Detect which cell encompasses the target text, then output its (X, Y) center coordinate. 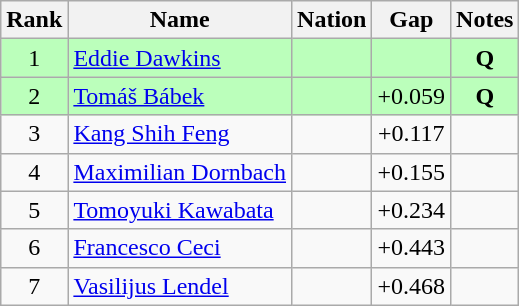
+0.443 (412, 248)
Maximilian Dornbach (180, 172)
2 (34, 96)
+0.155 (412, 172)
+0.468 (412, 286)
Rank (34, 20)
Notes (485, 20)
Tomáš Bábek (180, 96)
Gap (412, 20)
+0.234 (412, 210)
4 (34, 172)
Kang Shih Feng (180, 134)
5 (34, 210)
+0.059 (412, 96)
Eddie Dawkins (180, 58)
6 (34, 248)
3 (34, 134)
+0.117 (412, 134)
Francesco Ceci (180, 248)
1 (34, 58)
Nation (332, 20)
Name (180, 20)
Vasilijus Lendel (180, 286)
7 (34, 286)
Tomoyuki Kawabata (180, 210)
